Scan for the cell matching the given text and deliver its [X, Y] coordinate at center. 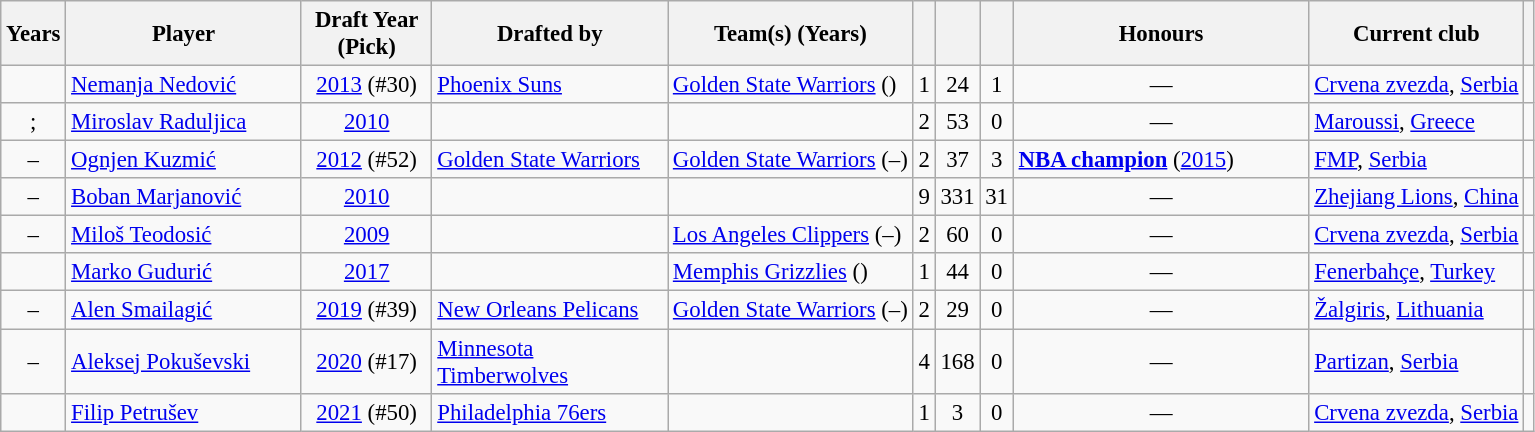
Current club [1416, 34]
Minnesota Timberwolves [550, 362]
Zhejiang Lions, China [1416, 197]
60 [958, 235]
331 [958, 197]
Filip Petrušev [184, 412]
2020 (#17) [366, 362]
24 [958, 85]
Nemanja Nedović [184, 85]
37 [958, 160]
Golden State Warriors () [791, 85]
9 [924, 197]
Marko Gudurić [184, 273]
Partizan, Serbia [1416, 362]
2009 [366, 235]
Boban Marjanović [184, 197]
2021 (#50) [366, 412]
Memphis Grizzlies () [791, 273]
2017 [366, 273]
4 [924, 362]
; [34, 122]
53 [958, 122]
Golden State Warriors [550, 160]
Years [34, 34]
Miloš Teodosić [184, 235]
44 [958, 273]
29 [958, 310]
168 [958, 362]
Team(s) (Years) [791, 34]
Fenerbahçe, Turkey [1416, 273]
Maroussi, Greece [1416, 122]
Drafted by [550, 34]
NBA champion (2015) [1161, 160]
New Orleans Pelicans [550, 310]
Draft Year (Pick) [366, 34]
Ognjen Kuzmić [184, 160]
2012 (#52) [366, 160]
Aleksej Pokuševski [184, 362]
Žalgiris, Lithuania [1416, 310]
Player [184, 34]
Phoenix Suns [550, 85]
2019 (#39) [366, 310]
Alen Smailagić [184, 310]
Philadelphia 76ers [550, 412]
Miroslav Raduljica [184, 122]
31 [996, 197]
Los Angeles Clippers (–) [791, 235]
Honours [1161, 34]
2013 (#30) [366, 85]
FMP, Serbia [1416, 160]
